From the cell containing the given text, extract its center point as [X, Y] coordinate. 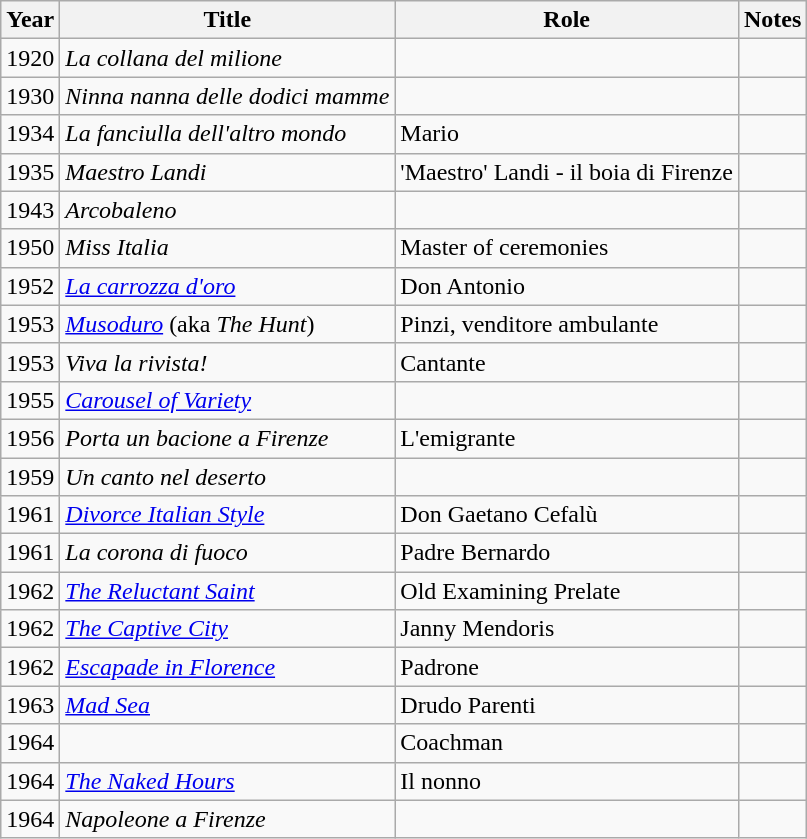
L'emigrante [567, 438]
Napoleone a Firenze [228, 819]
Padrone [567, 667]
1952 [30, 286]
Ninna nanna delle dodici mamme [228, 96]
Un canto nel deserto [228, 477]
Drudo Parenti [567, 705]
Master of ceremonies [567, 248]
'Maestro' Landi - il boia di Firenze [567, 172]
Mad Sea [228, 705]
Porta un bacione a Firenze [228, 438]
Divorce Italian Style [228, 515]
Cantante [567, 362]
1956 [30, 438]
Coachman [567, 743]
Il nonno [567, 781]
Don Antonio [567, 286]
Pinzi, venditore ambulante [567, 324]
The Reluctant Saint [228, 591]
Carousel of Variety [228, 400]
Year [30, 20]
La corona di fuoco [228, 553]
La carrozza d'oro [228, 286]
La collana del milione [228, 58]
Padre Bernardo [567, 553]
1920 [30, 58]
1934 [30, 134]
1959 [30, 477]
Title [228, 20]
Role [567, 20]
1943 [30, 210]
1930 [30, 96]
Musoduro (aka The Hunt) [228, 324]
Notes [772, 20]
1935 [30, 172]
1955 [30, 400]
Janny Mendoris [567, 629]
Miss Italia [228, 248]
Viva la rivista! [228, 362]
Old Examining Prelate [567, 591]
Escapade in Florence [228, 667]
Mario [567, 134]
1963 [30, 705]
1950 [30, 248]
Maestro Landi [228, 172]
The Captive City [228, 629]
Arcobaleno [228, 210]
Don Gaetano Cefalù [567, 515]
La fanciulla dell'altro mondo [228, 134]
The Naked Hours [228, 781]
